Return (x, y) of the center of cell containing provided text 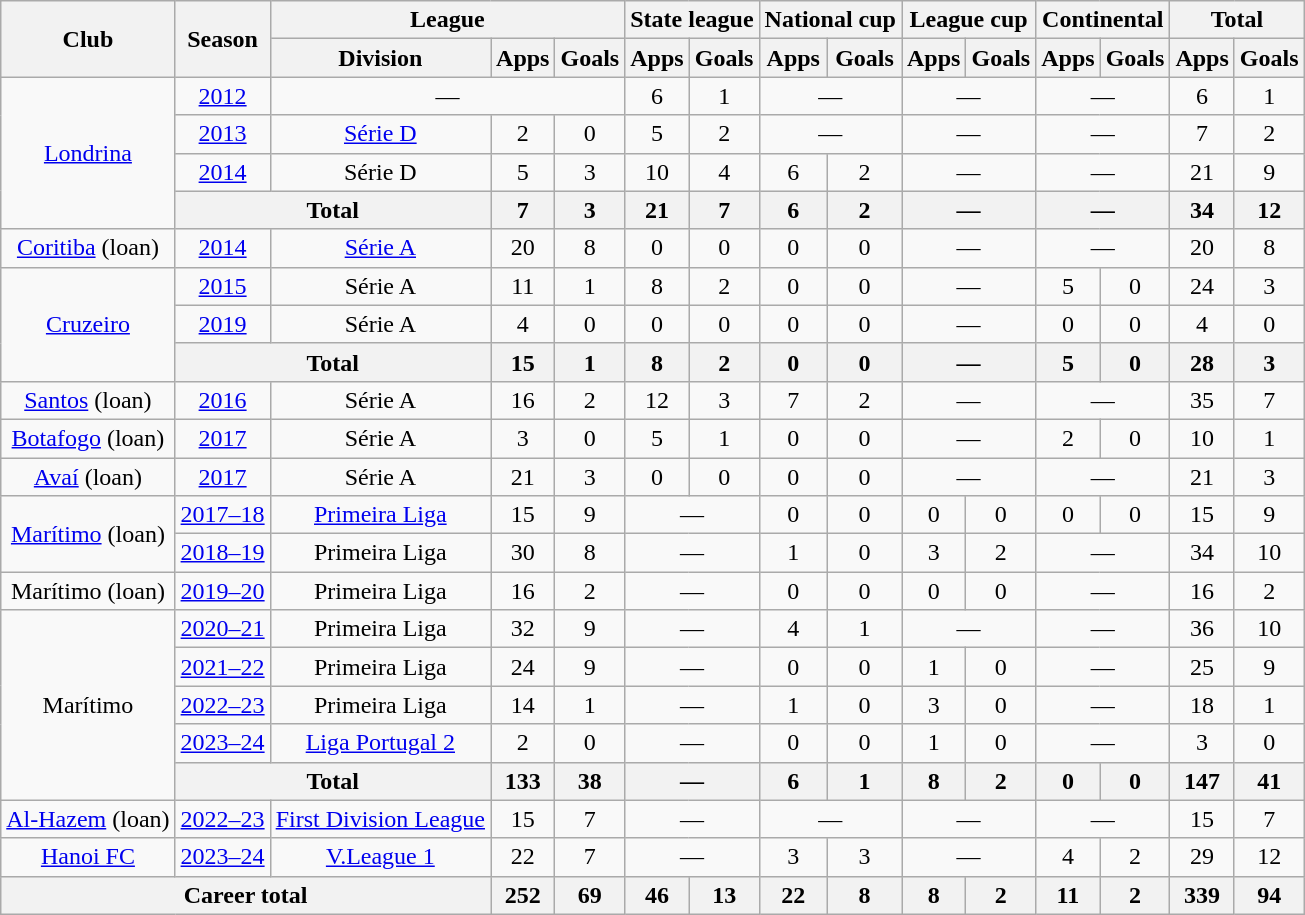
Londrina (88, 153)
28 (1202, 362)
V.League 1 (380, 857)
2013 (222, 134)
2018–19 (222, 553)
2021–22 (222, 667)
35 (1202, 400)
14 (523, 705)
147 (1202, 781)
State league (692, 20)
National cup (830, 20)
Division (380, 58)
Marítimo (88, 705)
Coritiba (loan) (88, 248)
29 (1202, 857)
30 (523, 553)
Continental (1103, 20)
25 (1202, 667)
2019–20 (222, 591)
38 (590, 781)
Season (222, 39)
Career total (246, 895)
94 (1269, 895)
252 (523, 895)
Cruzeiro (88, 324)
First Division League (380, 819)
2019 (222, 324)
2020–21 (222, 629)
69 (590, 895)
2015 (222, 286)
Avaí (loan) (88, 477)
339 (1202, 895)
Santos (loan) (88, 400)
Al-Hazem (loan) (88, 819)
133 (523, 781)
Club (88, 39)
Liga Portugal 2 (380, 743)
13 (724, 895)
League (448, 20)
36 (1202, 629)
46 (657, 895)
18 (1202, 705)
League cup (969, 20)
32 (523, 629)
41 (1269, 781)
2016 (222, 400)
Hanoi FC (88, 857)
2012 (222, 96)
2017–18 (222, 515)
Botafogo (loan) (88, 438)
